Output the (x, y) coordinate of the center of the cell containing the given text.  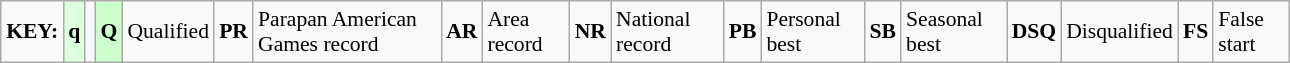
SB (884, 32)
PB (743, 32)
Personal best (812, 32)
Area record (526, 32)
Disqualified (1120, 32)
DSQ (1034, 32)
Parapan American Games record (347, 32)
Qualified (168, 32)
Q (108, 32)
q (74, 32)
False start (1251, 32)
FS (1196, 32)
PR (234, 32)
NR (590, 32)
Seasonal best (954, 32)
AR (462, 32)
National record (668, 32)
KEY: (32, 32)
